Capture the cell that displays the provided text and extract its [X, Y] central coordinate. 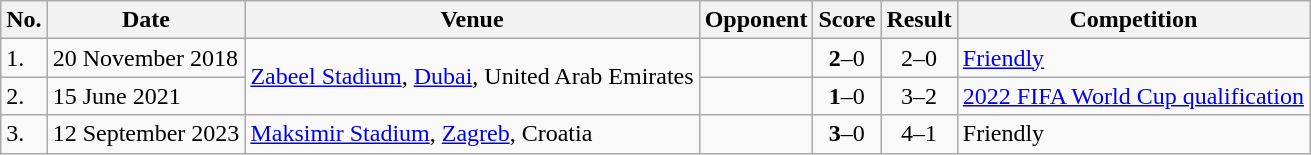
20 November 2018 [146, 58]
Opponent [756, 20]
3–2 [919, 96]
2022 FIFA World Cup qualification [1133, 96]
Score [847, 20]
Result [919, 20]
15 June 2021 [146, 96]
1–0 [847, 96]
4–1 [919, 134]
Date [146, 20]
No. [24, 20]
2. [24, 96]
3. [24, 134]
12 September 2023 [146, 134]
1. [24, 58]
3–0 [847, 134]
Zabeel Stadium, Dubai, United Arab Emirates [472, 77]
Venue [472, 20]
Competition [1133, 20]
Maksimir Stadium, Zagreb, Croatia [472, 134]
